Provide the (x, y) coordinate of the cell's center where the given text is located.  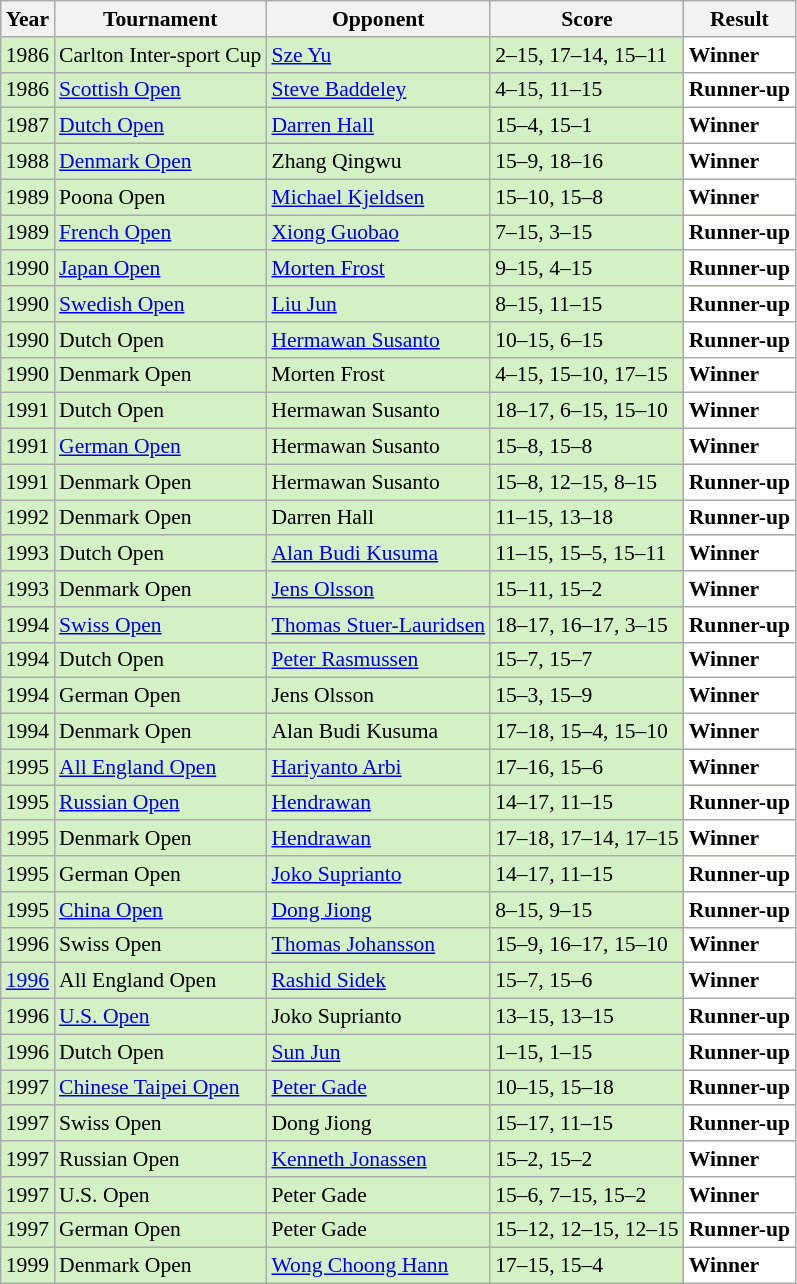
Carlton Inter-sport Cup (160, 55)
15–10, 15–8 (587, 197)
Year (28, 19)
Michael Kjeldsen (378, 197)
1–15, 1–15 (587, 1052)
Result (740, 19)
Thomas Stuer-Lauridsen (378, 625)
1999 (28, 1266)
Wong Choong Hann (378, 1266)
Scottish Open (160, 90)
Chinese Taipei Open (160, 1088)
17–15, 15–4 (587, 1266)
15–17, 11–15 (587, 1124)
15–2, 15–2 (587, 1159)
15–4, 15–1 (587, 126)
Sze Yu (378, 55)
17–18, 15–4, 15–10 (587, 732)
Score (587, 19)
17–18, 17–14, 17–15 (587, 839)
2–15, 17–14, 15–11 (587, 55)
13–15, 13–15 (587, 1017)
Opponent (378, 19)
Peter Rasmussen (378, 660)
8–15, 9–15 (587, 910)
1987 (28, 126)
Sun Jun (378, 1052)
17–16, 15–6 (587, 767)
Poona Open (160, 197)
8–15, 11–15 (587, 304)
15–9, 18–16 (587, 162)
Swedish Open (160, 304)
7–15, 3–15 (587, 233)
15–7, 15–7 (587, 660)
Zhang Qingwu (378, 162)
Japan Open (160, 269)
10–15, 6–15 (587, 340)
15–12, 12–15, 12–15 (587, 1230)
1988 (28, 162)
Kenneth Jonassen (378, 1159)
11–15, 15–5, 15–11 (587, 554)
Hariyanto Arbi (378, 767)
Tournament (160, 19)
15–3, 15–9 (587, 696)
18–17, 16–17, 3–15 (587, 625)
French Open (160, 233)
18–17, 6–15, 15–10 (587, 411)
1992 (28, 518)
15–9, 16–17, 15–10 (587, 945)
4–15, 11–15 (587, 90)
15–8, 15–8 (587, 447)
China Open (160, 910)
15–7, 15–6 (587, 981)
Rashid Sidek (378, 981)
Thomas Johansson (378, 945)
10–15, 15–18 (587, 1088)
Steve Baddeley (378, 90)
15–6, 7–15, 15–2 (587, 1195)
15–8, 12–15, 8–15 (587, 482)
4–15, 15–10, 17–15 (587, 375)
Xiong Guobao (378, 233)
15–11, 15–2 (587, 589)
11–15, 13–18 (587, 518)
Liu Jun (378, 304)
9–15, 4–15 (587, 269)
